Determine the (X, Y) coordinate at the center of the cell enclosing the given text.  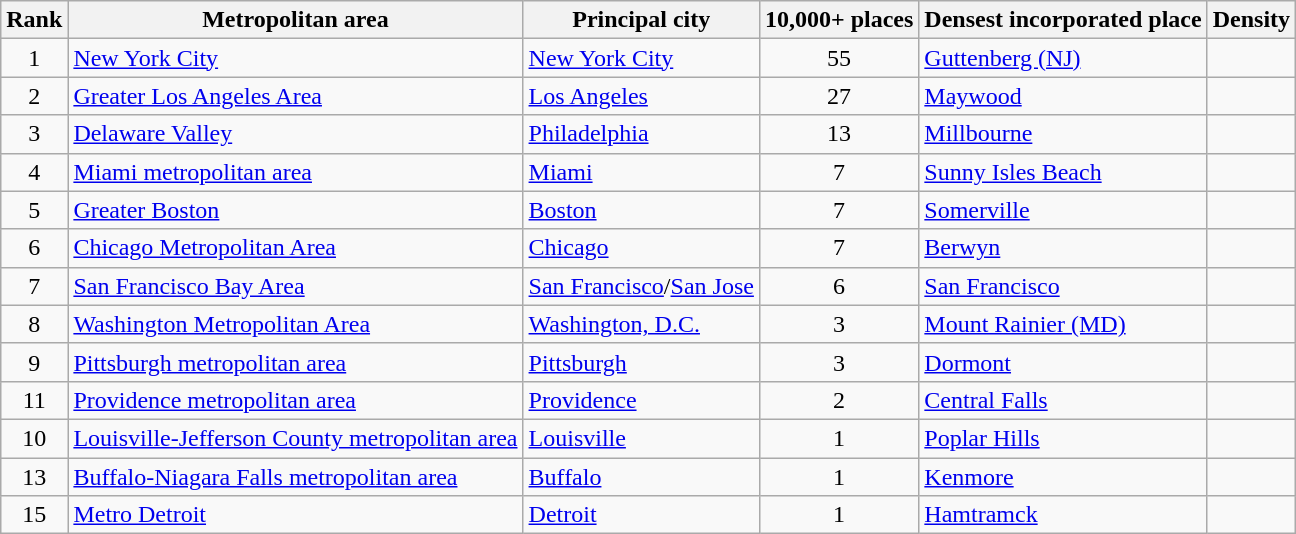
5 (34, 210)
Philadelphia (641, 134)
Greater Los Angeles Area (296, 96)
Central Falls (1063, 400)
Berwyn (1063, 248)
Miami (641, 172)
Chicago Metropolitan Area (296, 248)
Dormont (1063, 362)
Chicago (641, 248)
9 (34, 362)
4 (34, 172)
Densest incorporated place (1063, 20)
Somerville (1063, 210)
San Francisco (1063, 286)
Pittsburgh metropolitan area (296, 362)
Washington, D.C. (641, 324)
Metro Detroit (296, 515)
Louisville (641, 438)
San Francisco Bay Area (296, 286)
11 (34, 400)
Pittsburgh (641, 362)
Greater Boston (296, 210)
Density (1251, 20)
Principal city (641, 20)
Sunny Isles Beach (1063, 172)
Providence (641, 400)
Washington Metropolitan Area (296, 324)
Providence metropolitan area (296, 400)
15 (34, 515)
Louisville-Jefferson County metropolitan area (296, 438)
Los Angeles (641, 96)
Delaware Valley (296, 134)
8 (34, 324)
Poplar Hills (1063, 438)
Guttenberg (NJ) (1063, 58)
Miami metropolitan area (296, 172)
Millbourne (1063, 134)
Boston (641, 210)
Metropolitan area (296, 20)
Maywood (1063, 96)
27 (838, 96)
Kenmore (1063, 477)
Rank (34, 20)
Hamtramck (1063, 515)
San Francisco/San Jose (641, 286)
10,000+ places (838, 20)
10 (34, 438)
Mount Rainier (MD) (1063, 324)
Detroit (641, 515)
55 (838, 58)
Buffalo-Niagara Falls metropolitan area (296, 477)
Buffalo (641, 477)
